Output the (x, y) coordinate of the center of the cell containing the given text.  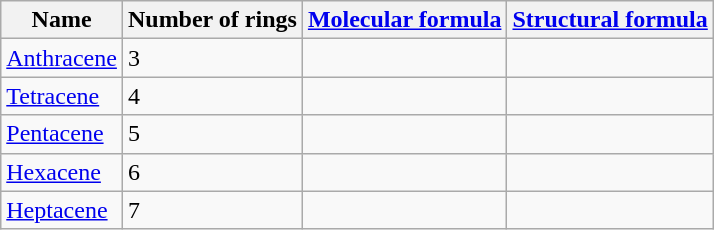
Tetracene (62, 96)
5 (212, 134)
3 (212, 58)
Name (62, 20)
Pentacene (62, 134)
6 (212, 172)
Heptacene (62, 210)
4 (212, 96)
Hexacene (62, 172)
Anthracene (62, 58)
Structural formula (610, 20)
7 (212, 210)
Molecular formula (404, 20)
Number of rings (212, 20)
